Output the (x, y) coordinate of the center of the cell containing the given text.  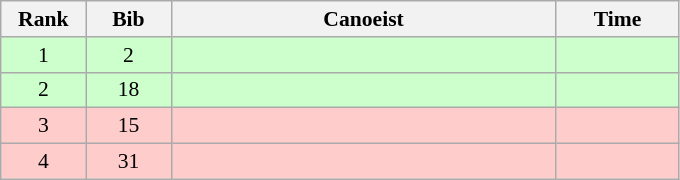
Rank (44, 19)
Time (618, 19)
1 (44, 55)
31 (128, 162)
4 (44, 162)
18 (128, 90)
15 (128, 126)
Canoeist (364, 19)
3 (44, 126)
Bib (128, 19)
